Determine the (X, Y) coordinate at the center of the cell enclosing the given text.  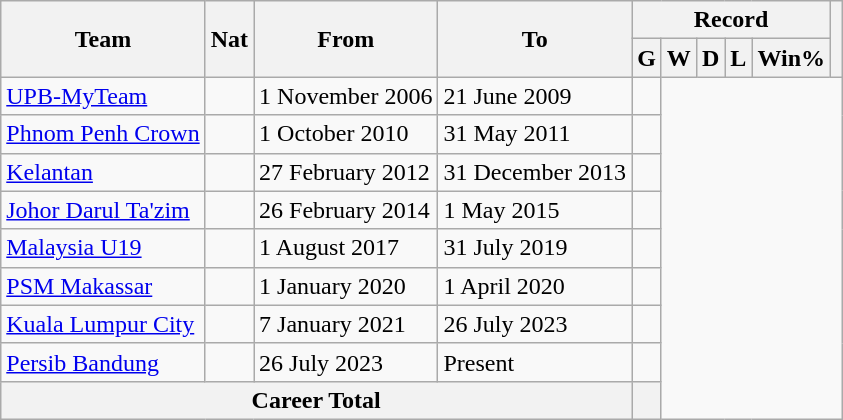
Win% (792, 58)
L (738, 58)
Persib Bandung (103, 362)
1 April 2020 (535, 286)
26 February 2014 (346, 210)
G (647, 58)
Nat (229, 39)
31 December 2013 (535, 172)
From (346, 39)
Malaysia U19 (103, 248)
1 May 2015 (535, 210)
Present (535, 362)
31 July 2019 (535, 248)
To (535, 39)
Kuala Lumpur City (103, 324)
Johor Darul Ta'zim (103, 210)
W (678, 58)
1 November 2006 (346, 96)
Kelantan (103, 172)
Record (732, 20)
1 January 2020 (346, 286)
7 January 2021 (346, 324)
Team (103, 39)
PSM Makassar (103, 286)
21 June 2009 (535, 96)
1 October 2010 (346, 134)
Career Total (316, 400)
UPB-MyTeam (103, 96)
Phnom Penh Crown (103, 134)
31 May 2011 (535, 134)
1 August 2017 (346, 248)
D (710, 58)
27 February 2012 (346, 172)
